Extract the [x, y] coordinate from the center of the cell holding the provided text.  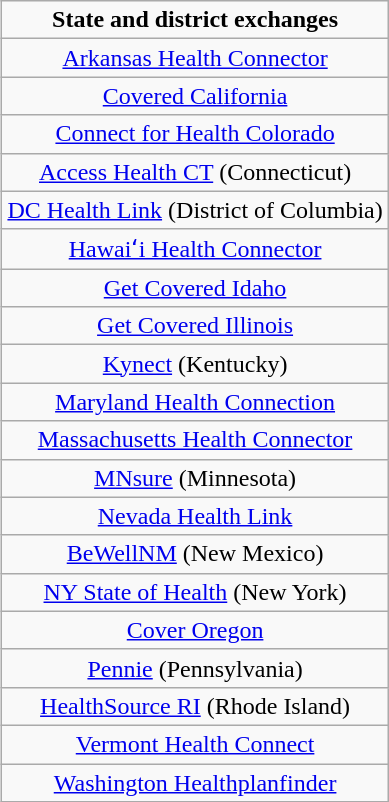
Pennie (Pennsylvania) [195, 668]
Kynect (Kentucky) [195, 364]
MNsure (Minnesota) [195, 478]
Access Health CT (Connecticut) [195, 172]
Get Covered Illinois [195, 326]
HealthSource RI (Rhode Island) [195, 706]
Connect for Health Colorado [195, 134]
BeWellNM (New Mexico) [195, 554]
Massachusetts Health Connector [195, 440]
Get Covered Idaho [195, 288]
State and district exchanges [195, 20]
Vermont Health Connect [195, 744]
Maryland Health Connection [195, 402]
Cover Oregon [195, 630]
Arkansas Health Connector [195, 58]
Covered California [195, 96]
Washington Healthplanfinder [195, 783]
Hawaiʻi Health Connector [195, 249]
Nevada Health Link [195, 516]
DC Health Link (District of Columbia) [195, 210]
NY State of Health (New York) [195, 592]
